Capture the cell that displays the provided text and extract its [X, Y] central coordinate. 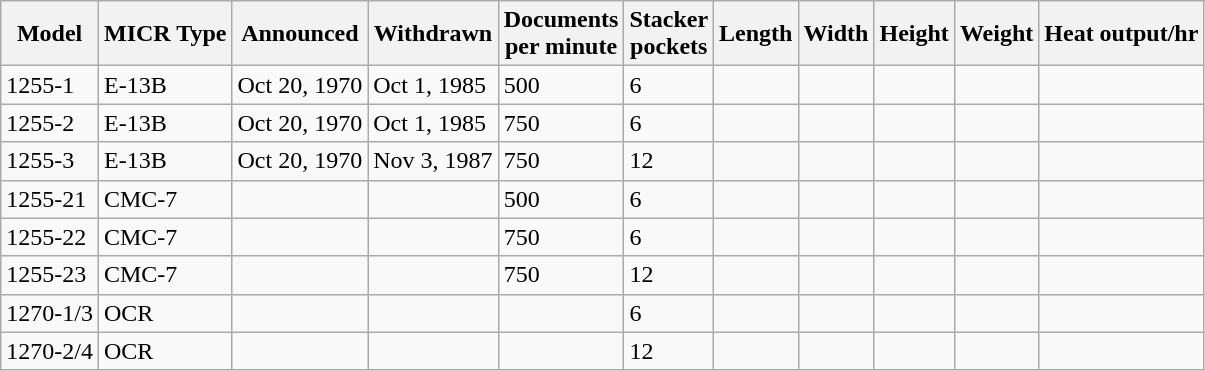
MICR Type [165, 34]
1255-21 [50, 199]
1255-1 [50, 85]
Height [914, 34]
Heat output/hr [1122, 34]
Model [50, 34]
Stackerpockets [669, 34]
1270-2/4 [50, 351]
1255-23 [50, 275]
Length [756, 34]
1255-2 [50, 123]
Announced [300, 34]
1270-1/3 [50, 313]
1255-3 [50, 161]
Withdrawn [433, 34]
Documentsper minute [561, 34]
Weight [996, 34]
Width [836, 34]
Nov 3, 1987 [433, 161]
1255-22 [50, 237]
